Scan for the cell matching the given text and deliver its (X, Y) coordinate at center. 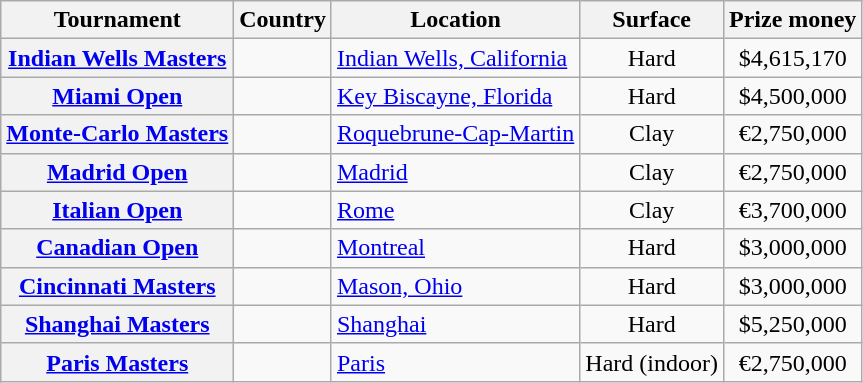
$4,615,170 (793, 58)
Indian Wells, California (455, 58)
Surface (652, 20)
Location (455, 20)
Paris (455, 362)
Roquebrune-Cap-Martin (455, 134)
Mason, Ohio (455, 286)
Montreal (455, 248)
Shanghai (455, 324)
Rome (455, 210)
Italian Open (118, 210)
Country (283, 20)
Prize money (793, 20)
Key Biscayne, Florida (455, 96)
Tournament (118, 20)
$4,500,000 (793, 96)
Monte-Carlo Masters (118, 134)
Shanghai Masters (118, 324)
Indian Wells Masters (118, 58)
Madrid (455, 172)
$5,250,000 (793, 324)
Paris Masters (118, 362)
Miami Open (118, 96)
Hard (indoor) (652, 362)
Cincinnati Masters (118, 286)
Canadian Open (118, 248)
€3,700,000 (793, 210)
Madrid Open (118, 172)
